Extract the [x, y] coordinate from the center of the cell holding the provided text.  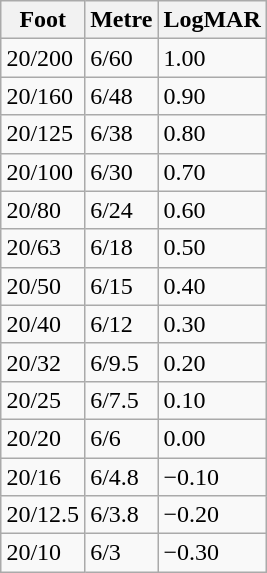
0.00 [212, 438]
20/63 [43, 248]
20/50 [43, 286]
0.80 [212, 134]
20/80 [43, 210]
0.40 [212, 286]
−0.20 [212, 515]
6/4.8 [122, 477]
20/40 [43, 324]
6/15 [122, 286]
6/6 [122, 438]
20/10 [43, 553]
6/30 [122, 172]
LogMAR [212, 20]
0.90 [212, 96]
1.00 [212, 58]
20/160 [43, 96]
20/125 [43, 134]
20/16 [43, 477]
20/100 [43, 172]
0.50 [212, 248]
6/3 [122, 553]
6/24 [122, 210]
−0.30 [212, 553]
20/200 [43, 58]
0.30 [212, 324]
6/12 [122, 324]
6/3.8 [122, 515]
6/48 [122, 96]
6/38 [122, 134]
6/9.5 [122, 362]
−0.10 [212, 477]
20/25 [43, 400]
20/20 [43, 438]
20/32 [43, 362]
0.70 [212, 172]
0.60 [212, 210]
0.10 [212, 400]
0.20 [212, 362]
20/12.5 [43, 515]
6/18 [122, 248]
Foot [43, 20]
6/60 [122, 58]
6/7.5 [122, 400]
Metre [122, 20]
